Pinpoint the cell where the given text exists, returning its [X, Y] midpoint coordinate. 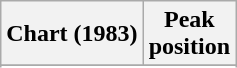
Chart (1983) [72, 34]
Peakposition [189, 34]
